Scan for the cell matching the given text and deliver its (X, Y) coordinate at center. 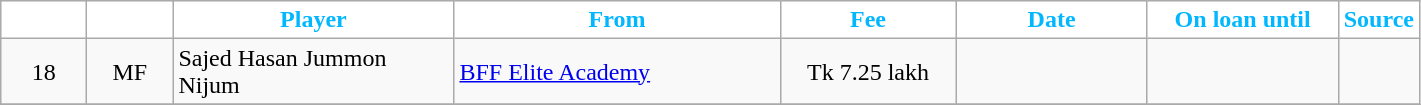
Fee (868, 20)
Date (1052, 20)
MF (130, 72)
Source (1378, 20)
From (617, 20)
Sajed Hasan Jummon Nijum (314, 72)
18 (44, 72)
Tk 7.25 lakh (868, 72)
Player (314, 20)
BFF Elite Academy (617, 72)
On loan until (1242, 20)
